Provide the [X, Y] coordinate of the cell's center where the given text is located.  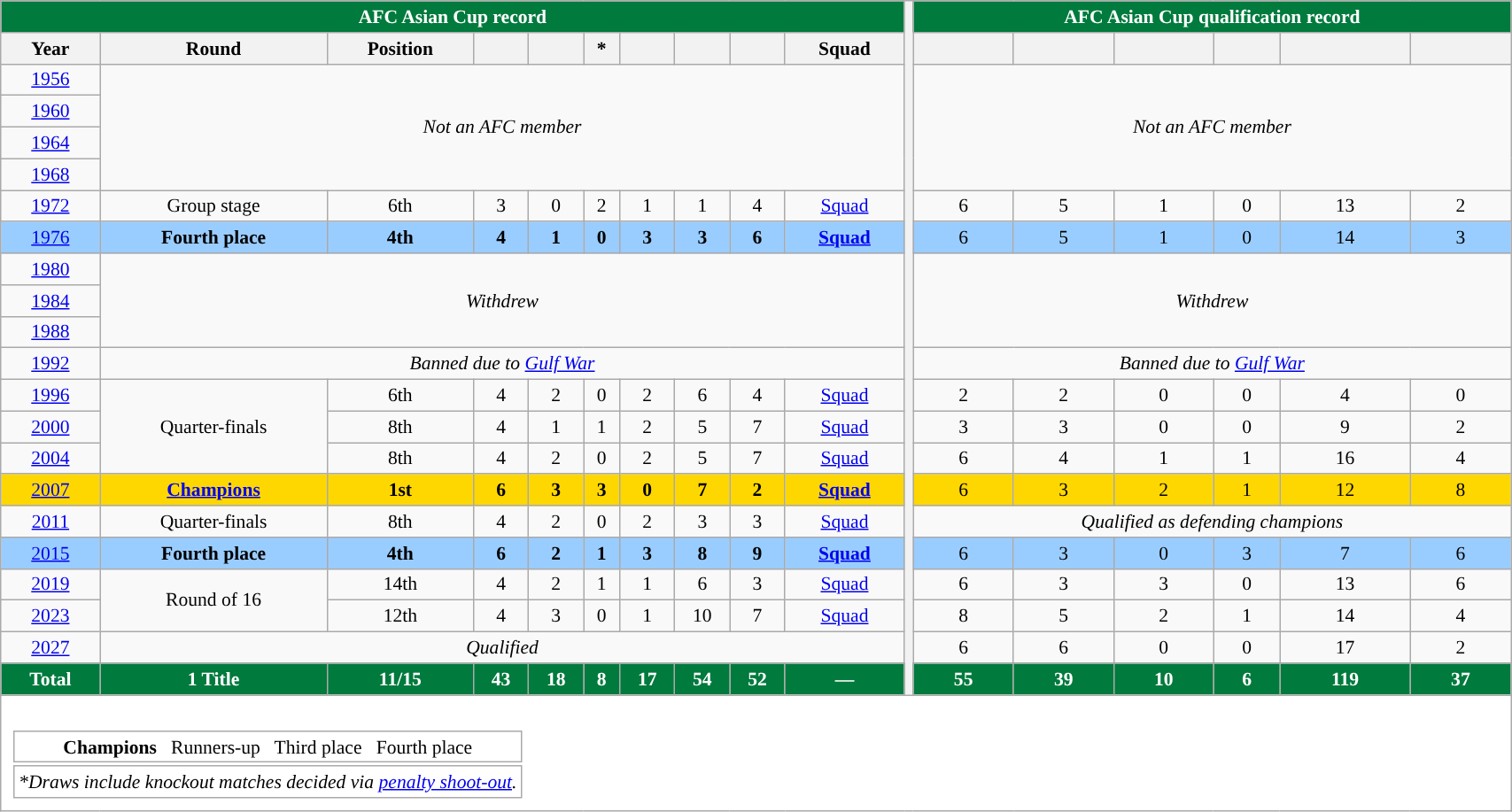
18 [556, 679]
Champions [213, 491]
Qualified [502, 648]
Total [50, 679]
12th [400, 616]
52 [757, 679]
2011 [50, 522]
37 [1460, 679]
12 [1345, 491]
*Draws include knockout matches decided via penalty shoot-out. [268, 783]
1960 [50, 112]
11/15 [400, 679]
1992 [50, 364]
2023 [50, 616]
2019 [50, 584]
1996 [50, 396]
2007 [50, 491]
1988 [50, 332]
1956 [50, 80]
Qualified as defending champions [1212, 522]
1984 [50, 301]
2004 [50, 459]
1968 [50, 174]
2027 [50, 648]
Champions Runners-up Third place Fourth place [268, 747]
119 [1345, 679]
39 [1063, 679]
55 [964, 679]
* [602, 49]
43 [501, 679]
— [845, 679]
Round [213, 49]
AFC Asian Cup record [453, 17]
1 Title [213, 679]
Year [50, 49]
AFC Asian Cup qualification record [1212, 17]
54 [702, 679]
1980 [50, 269]
1976 [50, 238]
1st [400, 491]
Position [400, 49]
14th [400, 584]
16 [1345, 459]
2000 [50, 427]
1964 [50, 143]
1972 [50, 206]
Group stage [213, 206]
Champions Runners-up Third place Fourth place *Draws include knockout matches decided via penalty shoot-out. [756, 754]
Round of 16 [213, 600]
2015 [50, 553]
